Return (x, y) of the center of cell containing provided text 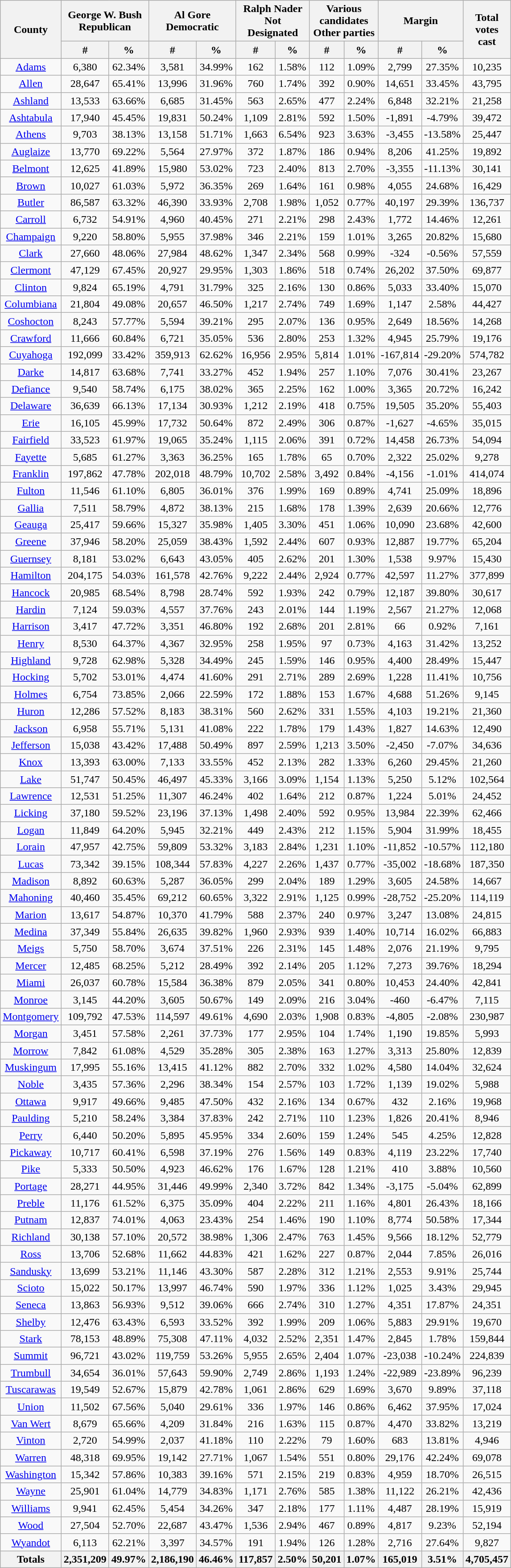
22.39% (442, 813)
204,175 (85, 576)
-4,156 (400, 474)
15,342 (85, 1474)
44.83% (216, 1254)
347 (255, 1508)
2.19% (293, 406)
3,363 (172, 457)
13,617 (85, 915)
4,557 (172, 610)
13.81% (442, 1441)
45.99% (128, 423)
46.62% (216, 1169)
12,531 (85, 796)
11,666 (85, 338)
2.13% (293, 762)
15,680 (487, 237)
58.80% (128, 237)
Hancock (31, 593)
34,654 (85, 1373)
-10.24% (442, 1356)
9,220 (85, 237)
37.73% (216, 1033)
568 (326, 254)
574,782 (487, 355)
-29.20% (442, 355)
52.67% (128, 1390)
31,446 (172, 1186)
-0.56% (442, 254)
19,065 (172, 440)
5,287 (172, 881)
9,795 (487, 949)
57.86% (128, 1474)
1.29% (361, 881)
2,649 (400, 321)
12,187 (400, 593)
Huron (31, 711)
12,485 (85, 966)
Logan (31, 830)
37,349 (85, 932)
1,067 (255, 1457)
26,016 (487, 1254)
13,415 (172, 1068)
46,497 (172, 779)
97 (326, 643)
588 (255, 915)
Guernsey (31, 559)
34.49% (216, 660)
29.45% (442, 762)
2.38% (293, 1050)
31.42% (442, 643)
0.84% (361, 474)
Morrow (31, 1050)
3.04% (361, 999)
1.43% (361, 728)
Licking (31, 813)
114,597 (172, 1016)
13,984 (400, 813)
666 (255, 1305)
28.19% (442, 1508)
2.76% (293, 1491)
42.78% (216, 1390)
-324 (400, 254)
1,231 (326, 847)
33.40% (442, 287)
50.20% (128, 1135)
1,213 (326, 745)
39.21% (216, 321)
Union (31, 1407)
19,549 (85, 1390)
4,923 (172, 1169)
46,390 (172, 202)
74.01% (128, 1220)
161,578 (172, 576)
4,688 (400, 694)
282 (326, 762)
3.30% (293, 525)
26.43% (442, 1203)
37.83% (216, 1118)
65.19% (128, 287)
Sandusky (31, 1271)
1,405 (255, 525)
2,186,190 (172, 1559)
42,841 (487, 983)
Totals (31, 1559)
41.79% (216, 915)
39.06% (216, 1305)
6,848 (400, 101)
35.05% (216, 338)
35,015 (487, 423)
3,247 (400, 915)
64.37% (128, 643)
5,685 (85, 457)
590 (255, 1288)
5,040 (172, 1407)
3,451 (85, 1033)
1.59% (293, 660)
-2,450 (400, 745)
5,988 (487, 1085)
1.58% (293, 67)
29.61% (216, 1407)
Shelby (31, 1322)
12,286 (85, 711)
4,487 (400, 1508)
30,141 (487, 168)
3,365 (400, 389)
189 (326, 881)
-18.68% (442, 864)
Lorain (31, 847)
6,598 (172, 1152)
114,119 (487, 898)
Van Wert (31, 1424)
Auglaize (31, 151)
47.72% (128, 626)
7,124 (85, 610)
38.02% (216, 389)
50.50% (128, 1169)
19,968 (487, 1101)
36,639 (85, 406)
23.68% (442, 525)
Athens (31, 135)
563 (255, 101)
3.51% (442, 1559)
13,706 (85, 1254)
Miami (31, 983)
Franklin (31, 474)
59.03% (128, 610)
2,066 (172, 694)
1.19% (361, 610)
3.09% (293, 779)
26.73% (442, 440)
2,351 (326, 1339)
60.84% (128, 338)
5,594 (172, 321)
227 (326, 1254)
1,592 (255, 542)
1.33% (361, 762)
11,546 (85, 491)
53.32% (216, 847)
17,024 (487, 1407)
1.68% (293, 508)
254 (255, 1220)
421 (255, 1254)
5,328 (172, 660)
3.63% (361, 135)
26.21% (442, 1491)
Hocking (31, 677)
6,754 (85, 694)
211 (326, 1203)
14,651 (400, 84)
25,417 (85, 525)
Clermont (31, 270)
7,273 (400, 966)
1.02% (361, 1068)
Perry (31, 1135)
67.45% (128, 270)
115 (326, 1424)
14.63% (442, 728)
4,400 (400, 660)
2,037 (172, 1441)
12,261 (487, 219)
9.23% (442, 1525)
2.59% (293, 745)
11,176 (85, 1203)
1.16% (361, 1203)
1,663 (255, 135)
13,533 (85, 101)
-3,355 (400, 168)
27.35% (442, 67)
-6.47% (442, 999)
54.03% (128, 576)
18.70% (442, 1474)
5,210 (85, 1118)
-7.07% (442, 745)
31.79% (216, 287)
3,322 (255, 898)
1.48% (361, 949)
209 (326, 1322)
1,303 (255, 270)
13,158 (172, 135)
-4.79% (442, 118)
-11,852 (400, 847)
24.68% (442, 185)
17,940 (85, 118)
21,804 (85, 304)
25.02% (442, 457)
33,523 (85, 440)
11,849 (85, 830)
15,022 (85, 1288)
43.05% (216, 559)
Holmes (31, 694)
20,927 (172, 270)
44,427 (487, 304)
4,791 (172, 287)
518 (326, 270)
331 (326, 711)
61.52% (128, 1203)
38.34% (216, 1085)
-3,455 (400, 135)
0.94% (361, 151)
8,774 (400, 1220)
Coshocton (31, 321)
9,728 (85, 660)
1,171 (255, 1491)
26,635 (172, 932)
2.25% (293, 389)
Clinton (31, 287)
68.25% (128, 966)
24.40% (442, 983)
1.88% (293, 694)
George W. BushRepublican (105, 21)
10,090 (400, 525)
4,945 (400, 338)
Columbiana (31, 304)
5,814 (326, 355)
1.56% (293, 1152)
0.67% (361, 1101)
760 (255, 84)
35.45% (128, 898)
9,222 (255, 576)
19,142 (172, 1457)
Trumbull (31, 1373)
560 (255, 711)
21,360 (487, 711)
31.84% (216, 1424)
51,747 (85, 779)
2,845 (400, 1339)
61.27% (128, 457)
10,717 (85, 1152)
29,176 (400, 1457)
1,109 (255, 118)
1,498 (255, 813)
15,327 (172, 525)
35.20% (442, 406)
130 (326, 287)
5,945 (172, 830)
Erie (31, 423)
683 (400, 1441)
65.66% (128, 1424)
15,584 (172, 983)
1,772 (400, 219)
1,139 (400, 1085)
43.42% (128, 745)
4,817 (400, 1525)
245 (255, 660)
18.12% (442, 1237)
11,307 (172, 796)
1.00% (361, 389)
1,125 (326, 898)
17,134 (172, 406)
48.06% (128, 254)
190 (326, 1220)
153 (326, 694)
30,138 (85, 1237)
49.61% (216, 1016)
42,436 (487, 1491)
57.77% (128, 321)
2.80% (293, 338)
66.13% (128, 406)
276 (255, 1152)
44.20% (128, 999)
1.15% (361, 830)
56.93% (128, 1305)
325 (255, 287)
40,197 (400, 202)
230,987 (487, 1016)
61.03% (128, 185)
59,809 (172, 847)
33.93% (216, 202)
2.37% (293, 915)
46.50% (216, 304)
332 (326, 1068)
1.60% (361, 1441)
Allen (31, 84)
54,094 (487, 440)
551 (326, 1457)
410 (400, 1169)
43,795 (487, 84)
192,099 (85, 355)
14.46% (442, 219)
7,161 (487, 626)
1,437 (326, 864)
312 (326, 1271)
43.47% (216, 1525)
169 (326, 491)
Highland (31, 660)
6,805 (172, 491)
15,980 (172, 168)
2,351,209 (85, 1559)
-4.65% (442, 423)
57.58% (128, 1033)
59.90% (216, 1373)
5,131 (172, 728)
8,892 (85, 881)
25.79% (442, 338)
4,801 (400, 1203)
257 (326, 372)
29.95% (216, 270)
240 (326, 915)
165 (255, 457)
23,196 (172, 813)
2.49% (293, 423)
1.32% (361, 338)
37.98% (216, 237)
Jackson (31, 728)
60.63% (128, 881)
-5.04% (442, 1186)
Brown (31, 185)
37.19% (216, 1152)
37.50% (442, 270)
Stark (31, 1339)
2,716 (400, 1542)
10,714 (400, 932)
48.62% (216, 254)
10,560 (487, 1169)
6,380 (85, 67)
6,721 (172, 338)
Fulton (31, 491)
18.56% (442, 321)
47,957 (85, 847)
Warren (31, 1457)
37,180 (85, 813)
19,831 (172, 118)
65.41% (128, 84)
Delaware (31, 406)
1,193 (326, 1373)
51.71% (216, 135)
2.47% (293, 1237)
5,702 (85, 677)
34.99% (216, 67)
12,776 (487, 508)
310 (326, 1305)
15,879 (172, 1390)
36.38% (216, 983)
49.99% (216, 1186)
-25.20% (442, 898)
1,061 (255, 1390)
13.08% (442, 915)
41.60% (216, 677)
5.12% (442, 779)
4,367 (172, 643)
3,313 (400, 1050)
3,674 (172, 949)
14,817 (85, 372)
40,460 (85, 898)
57.52% (128, 711)
57.10% (128, 1237)
Vinton (31, 1441)
Monroe (31, 999)
9,512 (172, 1305)
55,403 (487, 406)
305 (255, 1050)
269 (255, 185)
178 (326, 508)
842 (326, 1186)
3,265 (400, 237)
37,946 (85, 542)
536 (255, 338)
5,033 (400, 287)
5,904 (400, 830)
3,492 (326, 474)
41.25% (442, 151)
30.93% (216, 406)
477 (326, 101)
57,559 (487, 254)
52.70% (128, 1525)
3.72% (293, 1186)
0.93% (361, 542)
39.16% (216, 1474)
6.54% (293, 135)
21,260 (487, 762)
13,219 (487, 1424)
19,670 (487, 1322)
49.66% (128, 1101)
8,679 (85, 1424)
187,350 (487, 864)
0.98% (361, 185)
3.43% (442, 1288)
73,342 (85, 864)
79 (326, 1441)
50.64% (216, 423)
34,636 (487, 745)
19.21% (442, 711)
42,600 (487, 525)
41.08% (216, 728)
6,440 (85, 1135)
Ross (31, 1254)
2,924 (326, 576)
6,732 (85, 219)
Morgan (31, 1033)
35.24% (216, 440)
20.66% (442, 508)
69,212 (172, 898)
9,827 (487, 1542)
1.28% (361, 1542)
62,899 (487, 1186)
872 (255, 423)
34.83% (216, 1491)
271 (255, 219)
20.41% (442, 1118)
Mahoning (31, 898)
103 (326, 1085)
6,462 (400, 1407)
1.11% (361, 1508)
15,070 (487, 287)
1,306 (255, 1237)
1,538 (400, 559)
10,702 (255, 474)
134 (326, 1101)
Noble (31, 1085)
63.43% (128, 1322)
404 (255, 1203)
11,502 (85, 1407)
Darke (31, 372)
17,488 (172, 745)
10,383 (172, 1474)
66,883 (487, 932)
50.58% (442, 1220)
25.80% (442, 1050)
96,239 (487, 1373)
2.31% (293, 949)
64.20% (128, 830)
-28,752 (400, 898)
1.62% (293, 1254)
1.46% (293, 1220)
60.78% (128, 983)
1.30% (361, 559)
63.00% (128, 762)
47,129 (85, 270)
2,296 (172, 1085)
306 (326, 423)
Champaign (31, 237)
3.88% (442, 1169)
20,572 (172, 1237)
172 (255, 694)
53.01% (128, 677)
2.52% (293, 1339)
11.27% (442, 576)
4,529 (172, 1050)
22,687 (172, 1525)
27,504 (85, 1525)
-23,038 (400, 1356)
109,792 (85, 1016)
-35,002 (400, 864)
24,351 (487, 1305)
63.66% (128, 101)
6,175 (172, 389)
3,417 (85, 626)
54.87% (128, 915)
96,721 (85, 1356)
23.22% (442, 1152)
35.98% (216, 525)
2.68% (293, 626)
1.09% (361, 67)
Fayette (31, 457)
923 (326, 135)
14.04% (442, 1068)
20.82% (442, 237)
4,351 (400, 1305)
62.98% (128, 660)
52,194 (487, 1525)
2.28% (293, 1271)
2.05% (293, 983)
Lake (31, 779)
0.92% (442, 626)
3,145 (85, 999)
3,183 (255, 847)
Richland (31, 1237)
2.60% (293, 1135)
11,122 (400, 1491)
0.97% (361, 915)
7,115 (487, 999)
-3,175 (400, 1186)
0.79% (361, 593)
6,113 (85, 1542)
176 (255, 1169)
4,959 (400, 1474)
10,235 (487, 67)
-2.08% (442, 1016)
Pickaway (31, 1152)
205 (326, 966)
Wyandot (31, 1542)
1.54% (293, 1457)
9,917 (85, 1101)
813 (326, 168)
4,741 (400, 491)
69,877 (487, 270)
8,181 (85, 559)
5,333 (85, 1169)
10,756 (487, 677)
Williams (31, 1508)
61.08% (128, 1050)
4,960 (172, 219)
9,145 (487, 694)
41.89% (128, 168)
50.24% (216, 118)
1.87% (293, 151)
12,490 (487, 728)
-4,805 (400, 1016)
28,271 (85, 1186)
346 (255, 237)
879 (255, 983)
2,044 (400, 1254)
2.57% (293, 1085)
18,294 (487, 966)
5,883 (400, 1322)
31.99% (442, 830)
47.53% (128, 1016)
467 (326, 1525)
27,984 (172, 254)
15,430 (487, 559)
2.69% (361, 677)
-22,989 (400, 1373)
35.28% (216, 1050)
243 (255, 610)
16,429 (487, 185)
7,741 (172, 372)
22.59% (216, 694)
2.07% (293, 321)
17,344 (487, 1220)
159,844 (487, 1339)
39,472 (487, 118)
2,720 (85, 1441)
Defiance (31, 389)
28.74% (216, 593)
19,892 (487, 151)
61.10% (128, 491)
68.54% (128, 593)
2.09% (293, 999)
897 (255, 745)
53.26% (216, 1356)
7,076 (400, 372)
16,956 (255, 355)
8,183 (172, 711)
341 (326, 983)
14,268 (487, 321)
1,224 (400, 796)
11.41% (442, 677)
9.97% (442, 559)
17.87% (442, 1305)
4,946 (487, 1441)
1,190 (400, 1033)
882 (255, 1068)
10,370 (172, 915)
186 (326, 151)
60.41% (128, 1152)
19.85% (442, 1033)
52,779 (487, 1237)
9.89% (442, 1390)
1.86% (293, 270)
3.50% (361, 745)
2.14% (293, 966)
2.24% (361, 101)
5,454 (172, 1508)
2.94% (293, 1525)
6,593 (172, 1322)
58.24% (128, 1118)
3,435 (85, 1085)
Wood (31, 1525)
36.35% (216, 185)
763 (326, 1237)
Hardin (31, 610)
9,278 (487, 457)
21,258 (487, 101)
-167,814 (400, 355)
3,670 (400, 1390)
11,662 (172, 1254)
6,643 (172, 559)
62.62% (216, 355)
1,115 (255, 440)
Paulding (31, 1118)
13,863 (85, 1305)
13,699 (85, 1271)
30.41% (442, 372)
Butler (31, 202)
Montgomery (31, 1016)
Knox (31, 762)
53.21% (128, 1271)
42.24% (442, 1457)
1.95% (293, 643)
2,799 (400, 67)
5.01% (442, 796)
1.45% (361, 1237)
38.31% (216, 711)
3,397 (172, 1542)
1.34% (361, 1186)
5,895 (172, 1135)
0.75% (361, 406)
Crawford (31, 338)
7.85% (442, 1254)
Medina (31, 932)
21.27% (442, 610)
8,206 (400, 151)
9,566 (400, 1237)
295 (255, 321)
1.39% (361, 508)
61.04% (128, 1491)
165,019 (400, 1559)
2.91% (293, 898)
1.13% (361, 779)
43.02% (128, 1356)
372 (255, 151)
2,076 (400, 949)
33.42% (128, 355)
23.43% (216, 1220)
1,960 (255, 932)
1,536 (255, 1525)
57,643 (172, 1373)
35.09% (216, 1203)
2,749 (255, 1373)
37.95% (442, 1407)
27.97% (216, 151)
191 (255, 1542)
0.70% (361, 457)
1,025 (400, 1288)
289 (326, 677)
587 (255, 1271)
78,153 (85, 1339)
19.77% (442, 542)
15,038 (85, 745)
67.56% (128, 1407)
Belmont (31, 168)
Al GoreDemocratic (192, 21)
136 (326, 321)
45.33% (216, 779)
73.85% (128, 694)
2.50% (293, 1559)
449 (255, 830)
Hamilton (31, 576)
29.39% (442, 202)
154 (255, 1085)
163 (326, 1050)
291 (255, 677)
-13.58% (442, 135)
County (31, 29)
65,204 (487, 542)
-10.57% (442, 847)
Lawrence (31, 796)
69.95% (128, 1457)
25,744 (487, 1271)
11,146 (172, 1271)
24,815 (487, 915)
-460 (400, 999)
-11.13% (442, 168)
2.15% (293, 1474)
3,166 (255, 779)
69.22% (128, 151)
Fairfield (31, 440)
1.55% (361, 711)
50.45% (128, 779)
62.45% (128, 1508)
44.95% (128, 1186)
226 (255, 949)
-1,891 (400, 118)
144 (326, 610)
75,308 (172, 1339)
145 (326, 949)
16.02% (442, 932)
39.76% (442, 966)
Seneca (31, 1305)
219 (326, 1474)
Muskingum (31, 1068)
58.70% (128, 949)
2.93% (293, 932)
17,732 (172, 423)
5,564 (172, 151)
8,946 (487, 1118)
1,147 (400, 304)
42,597 (400, 576)
749 (326, 304)
6,375 (172, 1203)
86,587 (85, 202)
39.80% (442, 593)
0.90% (361, 84)
30,617 (487, 593)
33.82% (442, 1424)
1,908 (326, 1016)
Preble (31, 1203)
69,078 (487, 1457)
33.27% (216, 372)
359,913 (172, 355)
32,624 (487, 1068)
2.34% (293, 254)
37.51% (216, 949)
629 (326, 1390)
52.68% (128, 1254)
17,740 (487, 1152)
25,901 (85, 1491)
0.73% (361, 643)
117,857 (255, 1559)
38.43% (216, 542)
47.78% (128, 474)
4,705,457 (487, 1559)
33.55% (216, 762)
41.18% (216, 1441)
545 (400, 1135)
36.25% (216, 457)
13,252 (487, 643)
Ralph NaderNot Designated (273, 21)
377,899 (487, 576)
7,842 (85, 1050)
192 (255, 626)
36.05% (216, 881)
Tuscarawas (31, 1390)
112 (326, 67)
33.45% (442, 84)
17,995 (85, 1068)
19,505 (400, 406)
27.64% (442, 1542)
8,530 (85, 643)
13,770 (85, 151)
32.95% (216, 643)
40.45% (216, 219)
10,027 (85, 185)
20,657 (172, 304)
376 (255, 491)
Cuyahoga (31, 355)
13,996 (172, 84)
43.30% (216, 1271)
253 (326, 338)
34.57% (216, 1542)
16,242 (487, 389)
46.46% (216, 1559)
1.50% (361, 118)
1.23% (361, 1118)
45.95% (216, 1135)
Ashland (31, 101)
47.11% (216, 1339)
25.09% (442, 491)
62.21% (128, 1542)
9,540 (85, 389)
2,553 (400, 1271)
Henry (31, 643)
55.16% (128, 1068)
136,737 (487, 202)
202,018 (172, 474)
299 (255, 881)
51.25% (128, 796)
58.74% (128, 389)
1,827 (400, 728)
Harrison (31, 626)
9,703 (85, 135)
57.36% (128, 1085)
Lucas (31, 864)
1.98% (293, 202)
46.74% (216, 1288)
607 (326, 542)
46.80% (216, 626)
585 (326, 1491)
224,839 (487, 1356)
4,103 (400, 711)
54.99% (128, 1441)
28,647 (85, 84)
18,455 (487, 830)
33.52% (216, 1322)
6,685 (172, 101)
7,133 (172, 762)
63.68% (128, 372)
4,163 (400, 643)
42.75% (128, 847)
29.91% (442, 1322)
9,824 (85, 287)
222 (255, 728)
1,154 (326, 779)
8,798 (172, 593)
179 (326, 728)
258 (255, 643)
391 (326, 440)
13,997 (172, 1288)
59.66% (128, 525)
50.67% (216, 999)
2,567 (400, 610)
9.91% (442, 1271)
334 (255, 1135)
18,896 (487, 491)
Marion (31, 915)
50.17% (128, 1288)
58.79% (128, 508)
26,037 (85, 983)
55.84% (128, 932)
-1,627 (400, 423)
7,511 (85, 508)
Total votes cast (487, 29)
4,032 (255, 1339)
4,063 (172, 1220)
12,625 (85, 168)
4,209 (172, 1424)
4,690 (255, 1016)
62.34% (128, 67)
45.45% (128, 118)
61.97% (128, 440)
Clark (31, 254)
48.79% (216, 474)
Mercer (31, 966)
14,779 (172, 1491)
18,166 (487, 1203)
4,474 (172, 677)
1,347 (255, 254)
15,447 (487, 660)
Jefferson (31, 745)
Ottawa (31, 1101)
41.12% (216, 1068)
215 (255, 508)
29,945 (487, 1288)
39.82% (216, 932)
4,872 (172, 508)
62,466 (487, 813)
Scioto (31, 1288)
1,217 (255, 304)
19.02% (442, 1085)
Carroll (31, 219)
37.76% (216, 610)
37,118 (487, 1390)
0.74% (361, 270)
104 (326, 1033)
402 (255, 796)
2.26% (293, 864)
108,344 (172, 864)
8,243 (85, 321)
49.08% (128, 304)
20,985 (85, 593)
414,074 (487, 474)
2.18% (293, 1508)
27.71% (216, 1457)
-1.01% (442, 474)
Pike (31, 1169)
12,837 (85, 1220)
128 (326, 1169)
1,212 (255, 406)
54.91% (128, 219)
3,384 (172, 1118)
2.03% (293, 1016)
66 (400, 626)
939 (326, 932)
Gallia (31, 508)
12,476 (85, 1322)
25,447 (487, 135)
2,708 (255, 202)
1.93% (293, 593)
14,458 (400, 440)
47.50% (216, 1101)
37.13% (216, 813)
55.71% (128, 728)
1.72% (361, 1085)
1.38% (361, 1491)
2,340 (255, 1186)
26,515 (487, 1474)
5,993 (487, 1033)
5,250 (400, 779)
15,919 (487, 1508)
19,176 (487, 338)
57.83% (216, 864)
Washington (31, 1474)
451 (326, 525)
2.84% (293, 847)
2.01% (293, 610)
3,351 (172, 626)
102,564 (487, 779)
59.52% (128, 813)
-23.89% (442, 1373)
1,052 (326, 202)
2.04% (293, 881)
21.19% (442, 949)
51.26% (442, 694)
6,958 (85, 728)
405 (255, 559)
4,470 (400, 1424)
6,260 (400, 762)
3,581 (172, 67)
26,202 (400, 270)
1.47% (361, 1339)
2,261 (172, 1033)
4,580 (400, 1068)
2.06% (293, 440)
Greene (31, 542)
5,750 (85, 949)
39.15% (128, 864)
365 (255, 389)
197,862 (85, 474)
4.25% (442, 1135)
34.26% (216, 1508)
723 (255, 168)
10,453 (400, 983)
2,639 (400, 508)
16,105 (85, 423)
4,119 (400, 1152)
4,227 (255, 864)
31.96% (216, 84)
Ashtabula (31, 118)
Adams (31, 67)
1,826 (400, 1118)
Putnam (31, 1220)
12,828 (487, 1135)
50.49% (216, 745)
48,318 (85, 1457)
5,972 (172, 185)
12,068 (487, 610)
418 (326, 406)
571 (255, 1474)
24,452 (487, 796)
31.45% (216, 101)
48.89% (128, 1339)
42.76% (216, 576)
2,404 (326, 1356)
58.20% (128, 542)
4,055 (400, 185)
Portage (31, 1186)
23,267 (487, 372)
60.65% (216, 898)
Geauga (31, 525)
0.72% (361, 440)
12,887 (400, 542)
63.32% (128, 202)
65 (326, 457)
112,180 (487, 847)
126 (326, 1542)
Various candidatesOther parties (344, 21)
161 (326, 185)
12,839 (487, 1050)
49.97% (128, 1559)
2,322 (400, 457)
25,059 (172, 542)
1.63% (293, 1424)
38.98% (216, 1237)
14,667 (487, 881)
5,212 (172, 966)
1.40% (361, 932)
24.58% (442, 881)
298 (326, 219)
46.24% (216, 796)
9,485 (172, 1101)
Meigs (31, 949)
1,228 (400, 677)
Madison (31, 881)
9,941 (85, 1508)
Summit (31, 1356)
20.72% (442, 389)
119,759 (172, 1356)
Margin (420, 21)
13,393 (85, 762)
27,660 (85, 254)
50,201 (326, 1559)
Wayne (31, 1491)
